Extract the (X, Y) coordinate from the center of the cell holding the provided text.  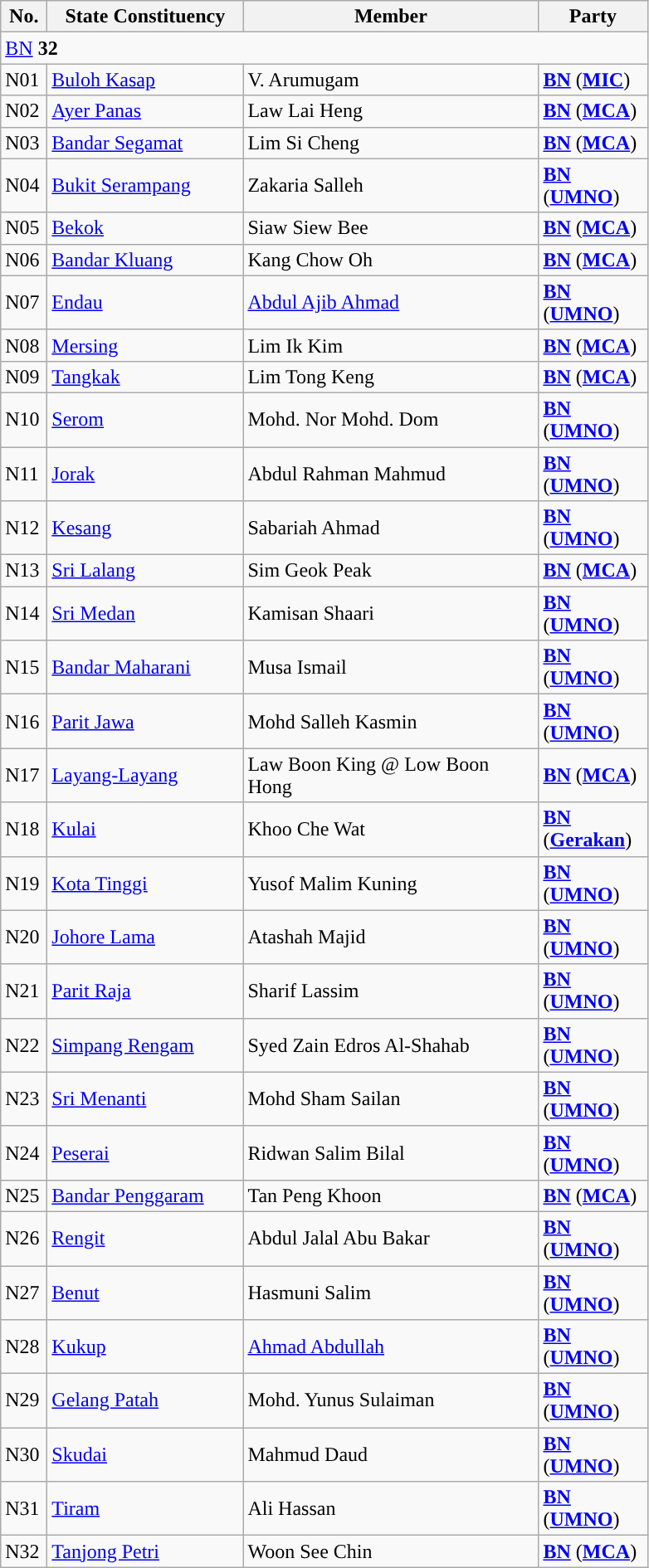
Sri Medan (145, 614)
Abdul Jalal Abu Bakar (391, 1238)
Kang Chow Oh (391, 260)
N11 (24, 473)
Bandar Kluang (145, 260)
Benut (145, 1293)
N13 (24, 571)
Ayer Panas (145, 111)
Tan Peng Khoon (391, 1195)
N17 (24, 775)
Endau (145, 302)
Serom (145, 420)
Party (593, 17)
Sri Lalang (145, 571)
N03 (24, 143)
Ridwan Salim Bilal (391, 1153)
N28 (24, 1347)
Tangkak (145, 377)
N32 (24, 1551)
BN 32 (324, 48)
Mohd. Yunus Sulaiman (391, 1400)
Bandar Segamat (145, 143)
Lim Si Cheng (391, 143)
Abdul Ajib Ahmad (391, 302)
Mersing (145, 345)
Sabariah Ahmad (391, 528)
Mohd Sham Sailan (391, 1098)
V. Arumugam (391, 80)
N23 (24, 1098)
Bukit Serampang (145, 186)
N26 (24, 1238)
Kamisan Shaari (391, 614)
Bekok (145, 228)
Kota Tinggi (145, 883)
N08 (24, 345)
N06 (24, 260)
Mahmud Daud (391, 1455)
N30 (24, 1455)
N31 (24, 1508)
Gelang Patah (145, 1400)
BN (MIC) (593, 80)
No. (24, 17)
Parit Jawa (145, 722)
Kulai (145, 830)
N09 (24, 377)
Mohd Salleh Kasmin (391, 722)
State Constituency (145, 17)
N10 (24, 420)
N25 (24, 1195)
BN (Gerakan) (593, 830)
Simpang Rengam (145, 1045)
Skudai (145, 1455)
Bandar Maharani (145, 667)
Parit Raja (145, 991)
Atashah Majid (391, 937)
N18 (24, 830)
N01 (24, 80)
Tiram (145, 1508)
Abdul Rahman Mahmud (391, 473)
Hasmuni Salim (391, 1293)
Lim Ik Kim (391, 345)
N20 (24, 937)
Jorak (145, 473)
Sri Menanti (145, 1098)
Law Boon King @ Low Boon Hong (391, 775)
N21 (24, 991)
Member (391, 17)
Sharif Lassim (391, 991)
Ali Hassan (391, 1508)
Sim Geok Peak (391, 571)
N07 (24, 302)
N15 (24, 667)
Syed Zain Edros Al-Shahab (391, 1045)
Rengit (145, 1238)
N05 (24, 228)
N22 (24, 1045)
N29 (24, 1400)
Lim Tong Keng (391, 377)
Law Lai Heng (391, 111)
N27 (24, 1293)
N02 (24, 111)
Layang-Layang (145, 775)
N12 (24, 528)
N16 (24, 722)
Ahmad Abdullah (391, 1347)
Woon See Chin (391, 1551)
Kesang (145, 528)
N19 (24, 883)
N04 (24, 186)
Yusof Malim Kuning (391, 883)
Buloh Kasap (145, 80)
Musa Ismail (391, 667)
Khoo Che Wat (391, 830)
Peserai (145, 1153)
Kukup (145, 1347)
Johore Lama (145, 937)
Tanjong Petri (145, 1551)
Zakaria Salleh (391, 186)
Siaw Siew Bee (391, 228)
Mohd. Nor Mohd. Dom (391, 420)
N24 (24, 1153)
Bandar Penggaram (145, 1195)
N14 (24, 614)
